Identify which cell holds the provided text, then report its [x, y] central coordinate. 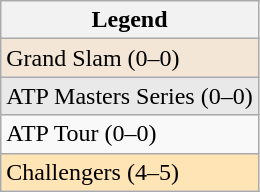
ATP Tour (0–0) [130, 134]
ATP Masters Series (0–0) [130, 96]
Grand Slam (0–0) [130, 58]
Legend [130, 20]
Challengers (4–5) [130, 172]
